Pinpoint the cell where the given text exists, returning its [x, y] midpoint coordinate. 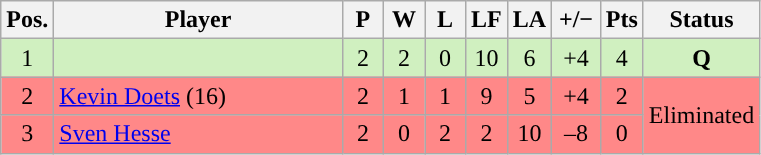
Pts [622, 20]
Player [198, 20]
3 [28, 134]
Status [701, 20]
P [362, 20]
–8 [576, 134]
LA [529, 20]
9 [487, 96]
W [404, 20]
Pos. [28, 20]
LF [487, 20]
L [444, 20]
Kevin Doets (16) [198, 96]
6 [529, 58]
Eliminated [701, 115]
Q [701, 58]
5 [529, 96]
+/− [576, 20]
4 [622, 58]
Sven Hesse [198, 134]
